Search for the cell housing the specified text and yield its [x, y] center coordinate. 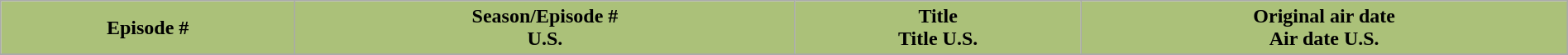
Episode # [148, 28]
Title Title U.S. [938, 28]
Original air date Air date U.S. [1324, 28]
Season/Episode # U.S. [544, 28]
